For the text-containing cell, return its midpoint in (x, y) coordinate format. 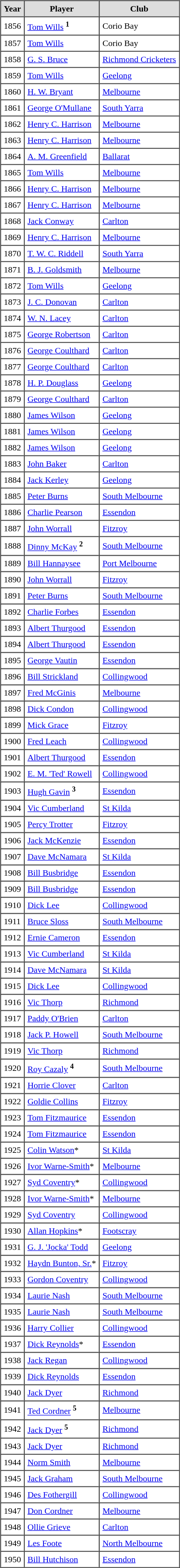
1863 (13, 140)
Dick Condon (62, 709)
Charlie Pearson (62, 513)
1927 (13, 1183)
1947 (13, 1510)
1930 (13, 1231)
H. P. Douglass (62, 383)
1945 (13, 1478)
1892 (13, 612)
Jack Graham (62, 1478)
1866 (13, 189)
Jack Regan (62, 1360)
1939 (13, 1377)
1891 (13, 595)
Hugh Gavin 3 (62, 791)
A. M. Greenfield (62, 157)
Tom Wills 1 (62, 26)
Des Fothergill (62, 1495)
1886 (13, 513)
Footscray (139, 1231)
1922 (13, 1101)
1861 (13, 108)
1924 (13, 1134)
1880 (13, 416)
1904 (13, 808)
Don Cordner (62, 1510)
G. S. Bruce (62, 60)
Syd Coventry (62, 1215)
Fred Leach (62, 741)
1878 (13, 383)
1948 (13, 1527)
1881 (13, 431)
1860 (13, 92)
1877 (13, 367)
T. W. C. Riddell (62, 254)
1931 (13, 1247)
George O'Mullane (62, 108)
1913 (13, 954)
Haydn Bunton, Sr.* (62, 1263)
H. W. Bryant (62, 92)
1916 (13, 1002)
1917 (13, 1019)
1885 (13, 496)
1940 (13, 1393)
1865 (13, 173)
Port Melbourne (139, 563)
1856 (13, 26)
Paddy O'Brien (62, 1019)
1907 (13, 857)
1937 (13, 1344)
Jack Conway (62, 221)
1899 (13, 725)
Mick Grace (62, 725)
J. C. Donovan (62, 302)
Ted Cordner 5 (62, 1410)
1928 (13, 1198)
1950 (13, 1559)
1919 (13, 1051)
George Robertson (62, 334)
John Baker (62, 464)
1909 (13, 889)
1901 (13, 757)
1908 (13, 873)
1883 (13, 464)
1868 (13, 221)
1870 (13, 254)
Horrie Clover (62, 1086)
1900 (13, 741)
Jack McKenzie (62, 840)
1896 (13, 677)
Harry Collier (62, 1328)
Dick Reynolds* (62, 1344)
Dick Reynolds (62, 1377)
Percy Trotter (62, 825)
1911 (13, 922)
1933 (13, 1280)
1921 (13, 1086)
1871 (13, 270)
1884 (13, 480)
Goldie Collins (62, 1101)
1897 (13, 692)
1905 (13, 825)
Year (13, 9)
1935 (13, 1312)
1920 (13, 1068)
Jack Kerley (62, 480)
1915 (13, 986)
1869 (13, 237)
Charlie Forbes (62, 612)
1876 (13, 351)
B. J. Goldsmith (62, 270)
1862 (13, 124)
Roy Cazaly 4 (62, 1068)
1903 (13, 791)
Gordon Coventry (62, 1280)
1882 (13, 448)
1938 (13, 1360)
Ollie Grieve (62, 1527)
Player (62, 9)
Jack Dyer 5 (62, 1429)
1859 (13, 75)
Ernie Cameron (62, 937)
Les Foote (62, 1543)
George Vautin (62, 660)
1872 (13, 286)
Jack P. Howell (62, 1035)
E. M. 'Ted' Rowell (62, 774)
1857 (13, 43)
G. J. 'Jocka' Todd (62, 1247)
1893 (13, 628)
Fred McGinis (62, 692)
Syd Coventry* (62, 1183)
Ballarat (139, 157)
1943 (13, 1446)
1918 (13, 1035)
1895 (13, 660)
Bill Strickland (62, 677)
Allan Hopkins* (62, 1231)
1894 (13, 644)
1929 (13, 1215)
Bill Hannaysee (62, 563)
W. N. Lacey (62, 318)
1944 (13, 1462)
1873 (13, 302)
1906 (13, 840)
1946 (13, 1495)
1887 (13, 528)
1888 (13, 546)
1936 (13, 1328)
1925 (13, 1150)
Dinny McKay 2 (62, 546)
1934 (13, 1296)
1864 (13, 157)
Richmond Cricketers (139, 60)
1898 (13, 709)
1889 (13, 563)
1875 (13, 334)
1874 (13, 318)
1914 (13, 970)
Bruce Sloss (62, 922)
1879 (13, 399)
1910 (13, 905)
Bill Hutchison (62, 1559)
Norm Smith (62, 1462)
1923 (13, 1118)
1858 (13, 60)
1949 (13, 1543)
1912 (13, 937)
1890 (13, 579)
1926 (13, 1166)
Colin Watson* (62, 1150)
1867 (13, 205)
1942 (13, 1429)
1941 (13, 1410)
North Melbourne (139, 1543)
Club (139, 9)
1902 (13, 774)
1932 (13, 1263)
